Locate the cell with the specified text and output its [X, Y] center coordinate. 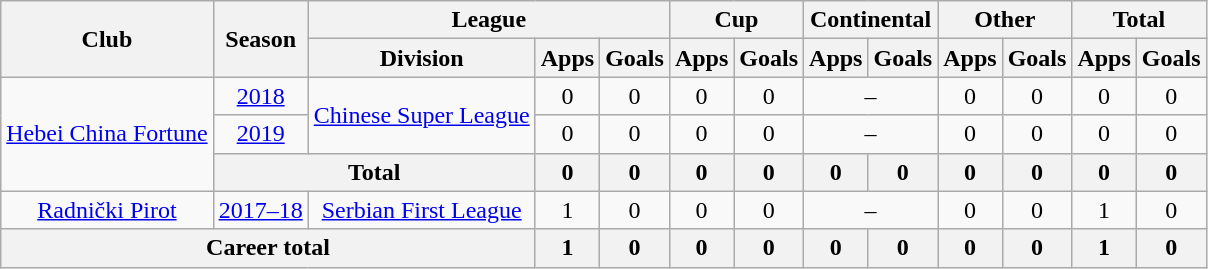
Continental [871, 20]
Serbian First League [422, 210]
Chinese Super League [422, 115]
Other [1005, 20]
Radnički Pirot [107, 210]
Club [107, 39]
Cup [736, 20]
Season [260, 39]
Career total [268, 248]
Division [422, 58]
2019 [260, 134]
2018 [260, 96]
2017–18 [260, 210]
League [488, 20]
Hebei China Fortune [107, 134]
